Return (x, y) of the center of cell containing provided text 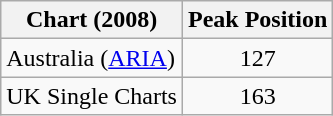
UK Single Charts (92, 96)
Chart (2008) (92, 20)
Peak Position (257, 20)
Australia (ARIA) (92, 58)
163 (257, 96)
127 (257, 58)
